For the text-containing cell, return its midpoint in (X, Y) coordinate format. 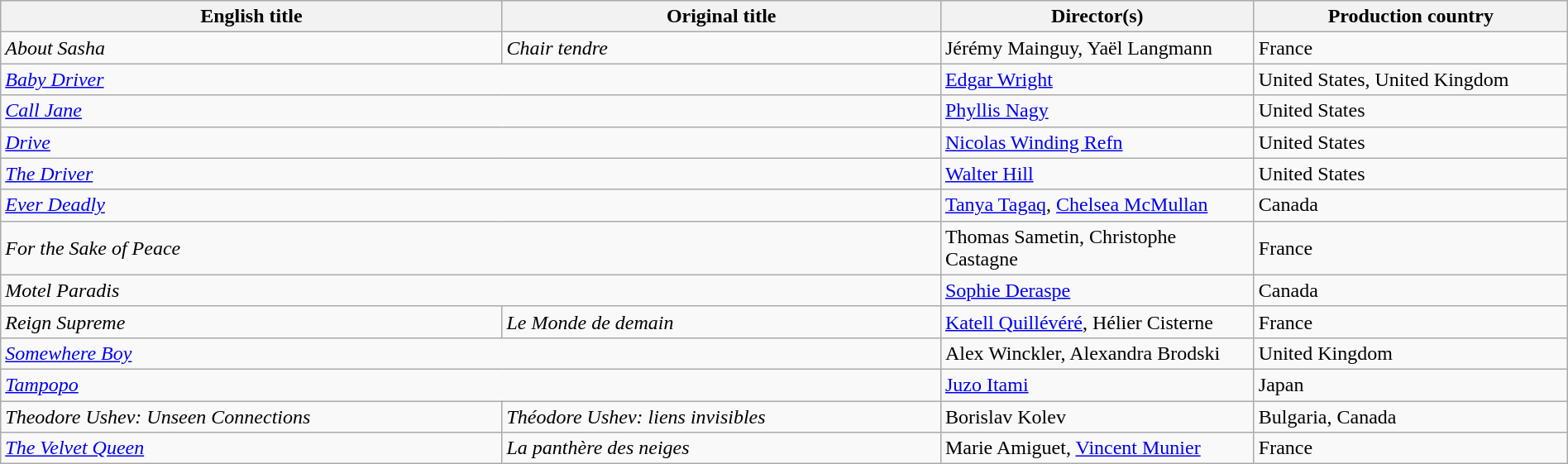
Tanya Tagaq, Chelsea McMullan (1097, 205)
United Kingdom (1411, 353)
About Sasha (251, 48)
For the Sake of Peace (471, 248)
Tampopo (471, 385)
Reign Supreme (251, 322)
Somewhere Boy (471, 353)
Katell Quillévéré, Hélier Cisterne (1097, 322)
Théodore Ushev: liens invisibles (721, 416)
Motel Paradis (471, 290)
Borislav Kolev (1097, 416)
Alex Winckler, Alexandra Brodski (1097, 353)
Le Monde de demain (721, 322)
Director(s) (1097, 17)
The Driver (471, 174)
Call Jane (471, 111)
Jérémy Mainguy, Yaël Langmann (1097, 48)
Thomas Sametin, Christophe Castagne (1097, 248)
Chair tendre (721, 48)
Nicolas Winding Refn (1097, 142)
Theodore Ushev: Unseen Connections (251, 416)
The Velvet Queen (251, 448)
Sophie Deraspe (1097, 290)
Production country (1411, 17)
Walter Hill (1097, 174)
Drive (471, 142)
Japan (1411, 385)
United States, United Kingdom (1411, 79)
English title (251, 17)
La panthère des neiges (721, 448)
Ever Deadly (471, 205)
Marie Amiguet, Vincent Munier (1097, 448)
Original title (721, 17)
Edgar Wright (1097, 79)
Juzo Itami (1097, 385)
Bulgaria, Canada (1411, 416)
Phyllis Nagy (1097, 111)
Baby Driver (471, 79)
